Search for the cell housing the specified text and yield its [x, y] center coordinate. 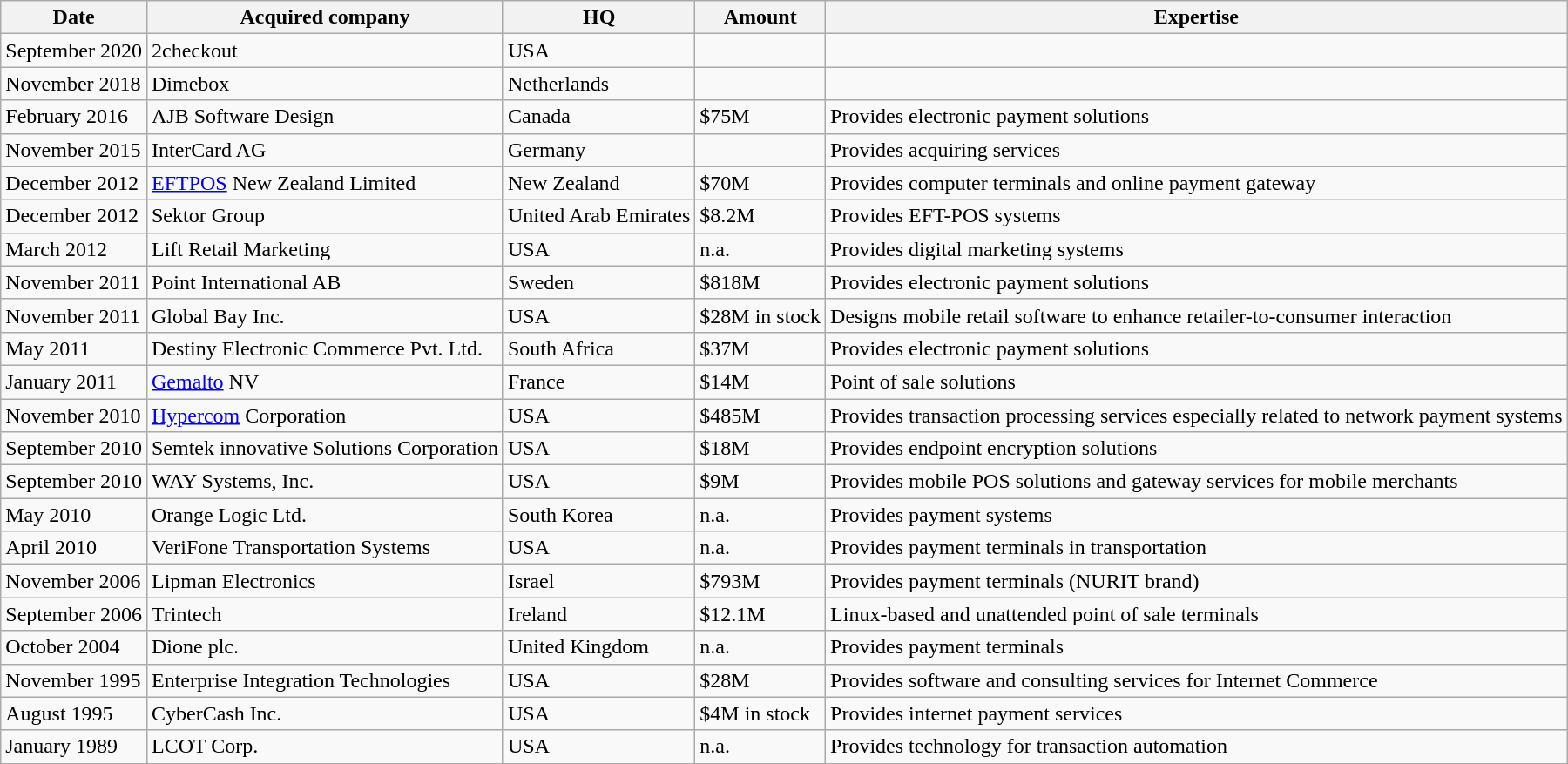
$14M [760, 382]
Netherlands [598, 84]
Israel [598, 581]
South Korea [598, 515]
November 1995 [74, 680]
Sektor Group [324, 216]
Lift Retail Marketing [324, 249]
Expertise [1197, 17]
Dione plc. [324, 647]
February 2016 [74, 117]
$28M in stock [760, 315]
Hypercom Corporation [324, 416]
Provides internet payment services [1197, 713]
Provides technology for transaction automation [1197, 747]
Amount [760, 17]
April 2010 [74, 548]
Provides transaction processing services especially related to network payment systems [1197, 416]
$18M [760, 449]
LCOT Corp. [324, 747]
Dimebox [324, 84]
September 2006 [74, 614]
$4M in stock [760, 713]
$485M [760, 416]
Provides payment terminals [1197, 647]
Provides digital marketing systems [1197, 249]
2checkout [324, 51]
$70M [760, 183]
InterCard AG [324, 150]
Provides payment systems [1197, 515]
Lipman Electronics [324, 581]
May 2011 [74, 348]
Provides payment terminals (NURIT brand) [1197, 581]
EFTPOS New Zealand Limited [324, 183]
Gemalto NV [324, 382]
$9M [760, 482]
Global Bay Inc. [324, 315]
Trintech [324, 614]
AJB Software Design [324, 117]
Orange Logic Ltd. [324, 515]
Date [74, 17]
Enterprise Integration Technologies [324, 680]
Provides acquiring services [1197, 150]
$793M [760, 581]
May 2010 [74, 515]
United Kingdom [598, 647]
Acquired company [324, 17]
WAY Systems, Inc. [324, 482]
August 1995 [74, 713]
HQ [598, 17]
Destiny Electronic Commerce Pvt. Ltd. [324, 348]
Provides payment terminals in transportation [1197, 548]
November 2010 [74, 416]
$818M [760, 282]
Point of sale solutions [1197, 382]
Designs mobile retail software to enhance retailer-to-consumer interaction [1197, 315]
Sweden [598, 282]
Point International AB [324, 282]
$37M [760, 348]
Germany [598, 150]
VeriFone Transportation Systems [324, 548]
November 2006 [74, 581]
Provides EFT-POS systems [1197, 216]
January 1989 [74, 747]
November 2015 [74, 150]
September 2020 [74, 51]
November 2018 [74, 84]
New Zealand [598, 183]
South Africa [598, 348]
Provides endpoint encryption solutions [1197, 449]
Ireland [598, 614]
United Arab Emirates [598, 216]
$8.2M [760, 216]
October 2004 [74, 647]
Semtek innovative Solutions Corporation [324, 449]
$12.1M [760, 614]
$75M [760, 117]
Canada [598, 117]
France [598, 382]
Provides mobile POS solutions and gateway services for mobile merchants [1197, 482]
Provides software and consulting services for Internet Commerce [1197, 680]
CyberCash Inc. [324, 713]
$28M [760, 680]
March 2012 [74, 249]
January 2011 [74, 382]
Provides computer terminals and online payment gateway [1197, 183]
Linux-based and unattended point of sale terminals [1197, 614]
